Locate the cell with the specified text and output its [X, Y] center coordinate. 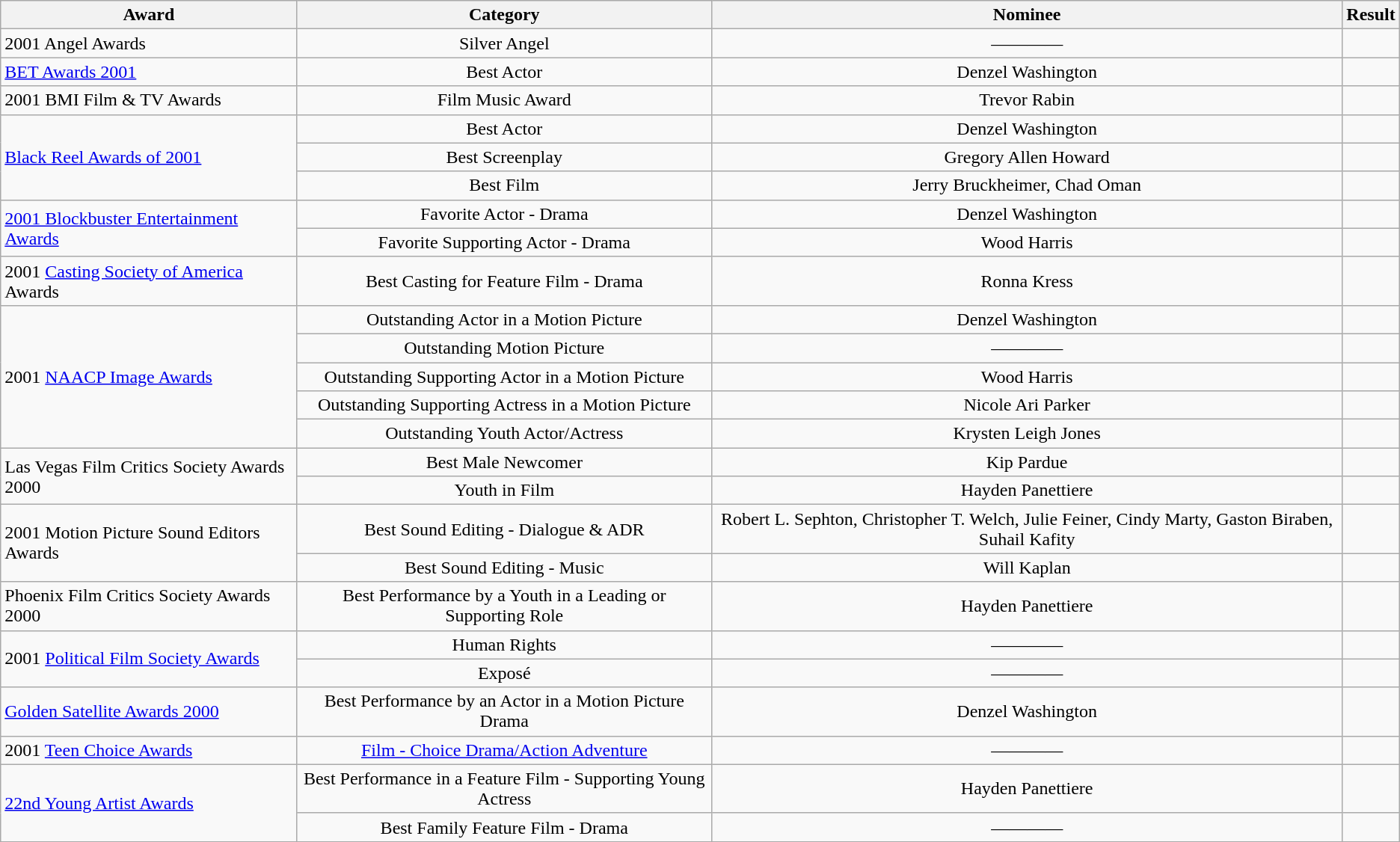
Will Kaplan [1028, 568]
Trevor Rabin [1028, 100]
Outstanding Supporting Actor in a Motion Picture [504, 376]
Favorite Supporting Actor - Drama [504, 242]
2001 Political Film Society Awards [149, 659]
Best Performance by a Youth in a Leading or Supporting Role [504, 606]
Jerry Bruckheimer, Chad Oman [1028, 185]
Black Reel Awards of 2001 [149, 157]
Outstanding Youth Actor/Actress [504, 434]
Nominee [1028, 15]
Phoenix Film Critics Society Awards 2000 [149, 606]
Silver Angel [504, 43]
Outstanding Supporting Actress in a Motion Picture [504, 405]
Exposé [504, 673]
Kip Pardue [1028, 462]
2001 Motion Picture Sound Editors Awards [149, 543]
Outstanding Motion Picture [504, 348]
2001 Angel Awards [149, 43]
22nd Young Artist Awards [149, 803]
Las Vegas Film Critics Society Awards 2000 [149, 476]
Best Sound Editing - Dialogue & ADR [504, 529]
Best Performance by an Actor in a Motion Picture Drama [504, 712]
Best Casting for Feature Film - Drama [504, 281]
Film - Choice Drama/Action Adventure [504, 750]
Golden Satellite Awards 2000 [149, 712]
2001 NAACP Image Awards [149, 376]
Best Male Newcomer [504, 462]
Best Film [504, 185]
Best Sound Editing - Music [504, 568]
Human Rights [504, 645]
Krysten Leigh Jones [1028, 434]
Result [1371, 15]
Favorite Actor - Drama [504, 214]
Best Performance in a Feature Film - Supporting Young Actress [504, 788]
Ronna Kress [1028, 281]
Gregory Allen Howard [1028, 157]
2001 Blockbuster Entertainment Awards [149, 228]
Robert L. Sephton, Christopher T. Welch, Julie Feiner, Cindy Marty, Gaston Biraben, Suhail Kafity [1028, 529]
Best Family Feature Film - Drama [504, 827]
2001 BMI Film & TV Awards [149, 100]
Film Music Award [504, 100]
Award [149, 15]
2001 Teen Choice Awards [149, 750]
Outstanding Actor in a Motion Picture [504, 319]
BET Awards 2001 [149, 72]
2001 Casting Society of America Awards [149, 281]
Category [504, 15]
Youth in Film [504, 491]
Best Screenplay [504, 157]
Nicole Ari Parker [1028, 405]
